Return [X, Y] of the center of cell containing provided text 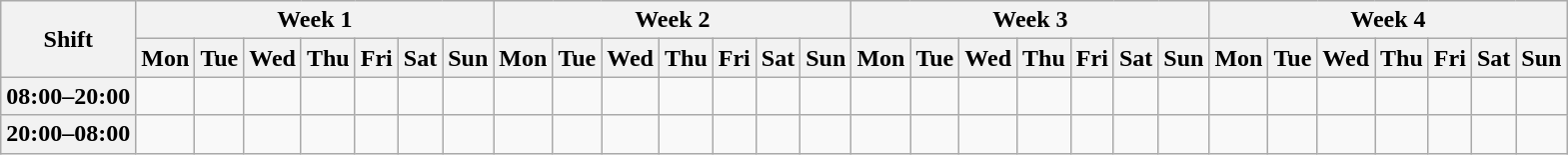
08:00–20:00 [68, 96]
20:00–08:00 [68, 134]
Shift [68, 39]
Week 4 [1388, 20]
Week 3 [1030, 20]
Week 1 [315, 20]
Week 2 [673, 20]
